Provide the [X, Y] coordinate of the cell's center where the given text is located.  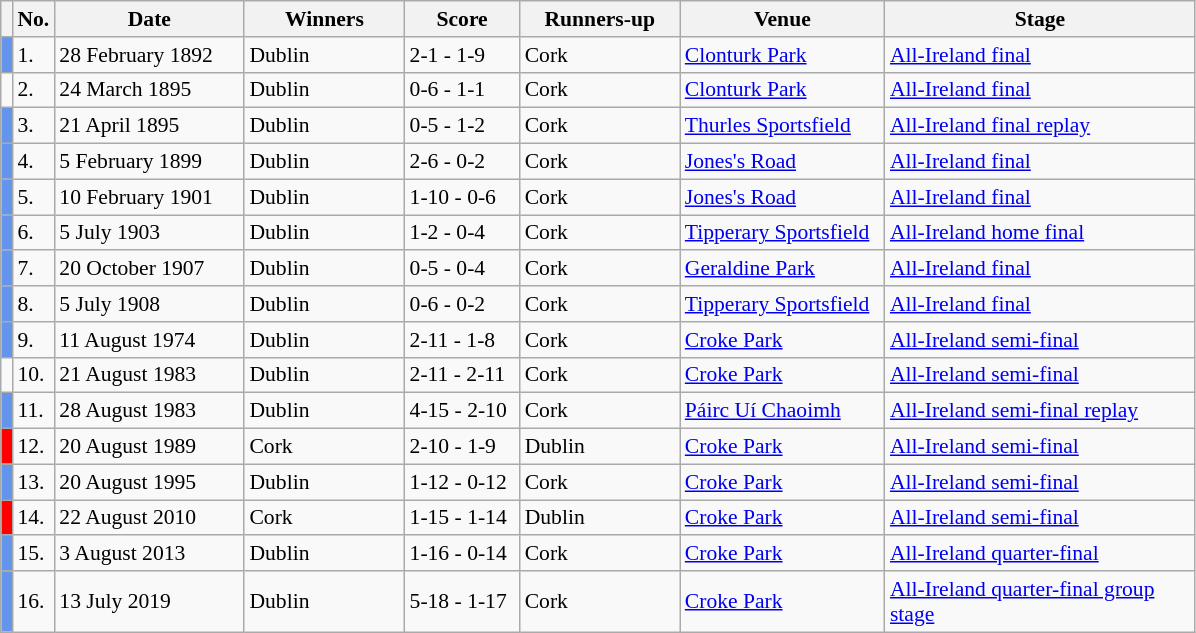
24 March 1895 [149, 90]
20 August 1995 [149, 482]
All-Ireland final replay [1040, 126]
16. [33, 602]
0-5 - 1-2 [462, 126]
Runners-up [600, 19]
2. [33, 90]
21 April 1895 [149, 126]
6. [33, 233]
5 July 1908 [149, 304]
0-5 - 0-4 [462, 269]
1. [33, 55]
All-Ireland quarter-final [1040, 554]
13. [33, 482]
2-10 - 1-9 [462, 447]
12. [33, 447]
11 August 1974 [149, 340]
Páirc Uí Chaoimh [782, 411]
3. [33, 126]
13 July 2019 [149, 602]
4-15 - 2-10 [462, 411]
5 February 1899 [149, 162]
3 August 2013 [149, 554]
28 August 1983 [149, 411]
10 February 1901 [149, 197]
9. [33, 340]
2-11 - 1-8 [462, 340]
1-12 - 0-12 [462, 482]
Venue [782, 19]
5-18 - 1-17 [462, 602]
21 August 1983 [149, 375]
Winners [324, 19]
All-Ireland home final [1040, 233]
2-11 - 2-11 [462, 375]
7. [33, 269]
Stage [1040, 19]
22 August 2010 [149, 518]
All-Ireland semi-final replay [1040, 411]
2-6 - 0-2 [462, 162]
11. [33, 411]
28 February 1892 [149, 55]
No. [33, 19]
Geraldine Park [782, 269]
14. [33, 518]
Date [149, 19]
20 August 1989 [149, 447]
1-16 - 0-14 [462, 554]
1-15 - 1-14 [462, 518]
10. [33, 375]
All-Ireland quarter-final group stage [1040, 602]
5. [33, 197]
0-6 - 1-1 [462, 90]
4. [33, 162]
20 October 1907 [149, 269]
5 July 1903 [149, 233]
0-6 - 0-2 [462, 304]
Score [462, 19]
15. [33, 554]
Thurles Sportsfield [782, 126]
8. [33, 304]
1-2 - 0-4 [462, 233]
1-10 - 0-6 [462, 197]
2-1 - 1-9 [462, 55]
